Capture the cell that displays the provided text and extract its [X, Y] central coordinate. 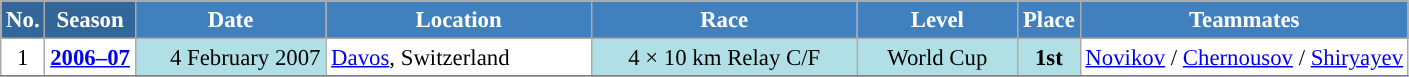
1st [1049, 58]
Date [230, 20]
Race [724, 20]
Davos, Switzerland [459, 58]
Place [1049, 20]
Location [459, 20]
4 × 10 km Relay C/F [724, 58]
1 [23, 58]
Novikov / Chernousov / Shiryayev [1244, 58]
World Cup [938, 58]
2006–07 [90, 58]
No. [23, 20]
Level [938, 20]
Teammates [1244, 20]
Season [90, 20]
4 February 2007 [230, 58]
